Find where the given text appears and provide that cell's center as (x, y) coordinate. 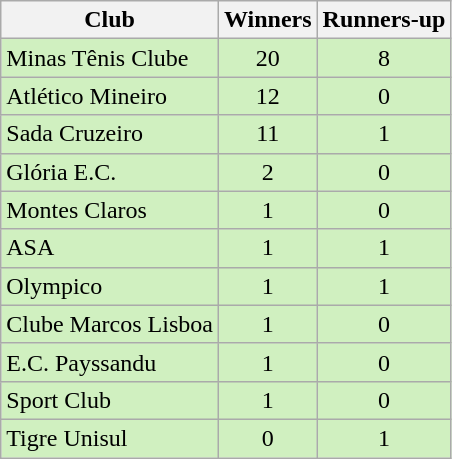
Minas Tênis Clube (110, 58)
ASA (110, 248)
E.C. Payssandu (110, 362)
Club (110, 20)
Montes Claros (110, 210)
Sport Club (110, 400)
20 (268, 58)
8 (384, 58)
Olympico (110, 286)
Glória E.C. (110, 172)
Clube Marcos Lisboa (110, 324)
Atlético Mineiro (110, 96)
11 (268, 134)
2 (268, 172)
Tigre Unisul (110, 438)
Sada Cruzeiro (110, 134)
Winners (268, 20)
12 (268, 96)
Runners-up (384, 20)
